Scan for the cell matching the given text and deliver its [X, Y] coordinate at center. 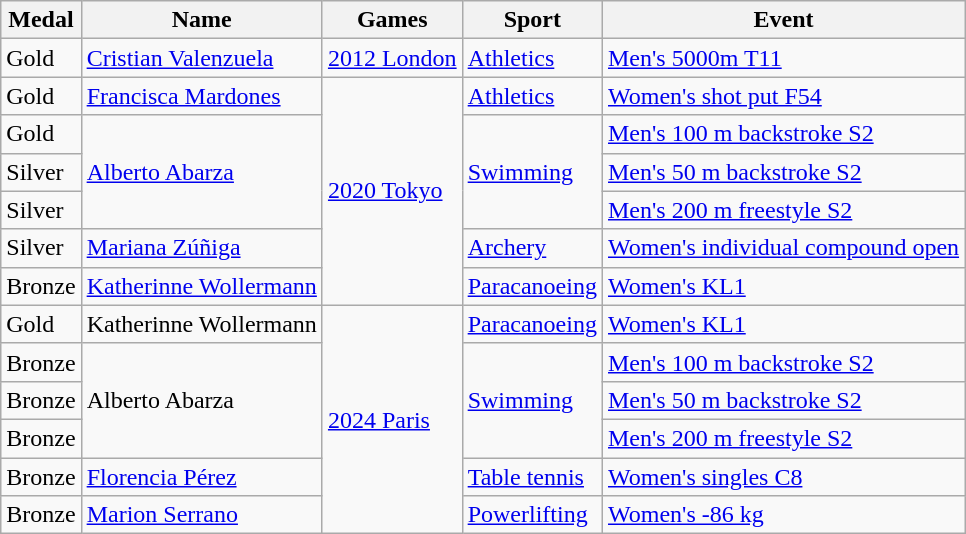
Powerlifting [532, 515]
Archery [532, 248]
Sport [532, 20]
2020 Tokyo [392, 191]
Women's individual compound open [783, 248]
Mariana Zúñiga [202, 248]
2024 Paris [392, 419]
Women's singles C8 [783, 477]
Name [202, 20]
Event [783, 20]
Medal [41, 20]
2012 London [392, 58]
Women's -86 kg [783, 515]
Marion Serrano [202, 515]
Table tennis [532, 477]
Games [392, 20]
Men's 5000m T11 [783, 58]
Women's shot put F54 [783, 96]
Francisca Mardones [202, 96]
Cristian Valenzuela [202, 58]
Florencia Pérez [202, 477]
